For the text-containing cell, return its midpoint in (X, Y) coordinate format. 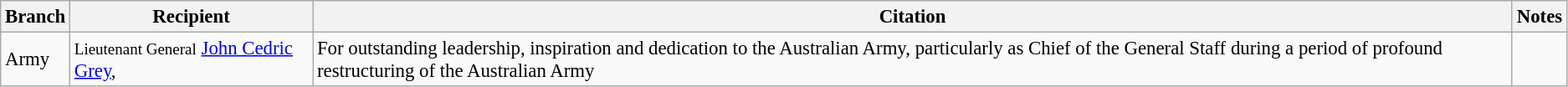
Citation (913, 17)
Recipient (192, 17)
Notes (1540, 17)
Army (35, 60)
Lieutenant General John Cedric Grey, (192, 60)
Branch (35, 17)
